Find where the given text appears and provide that cell's center as [x, y] coordinate. 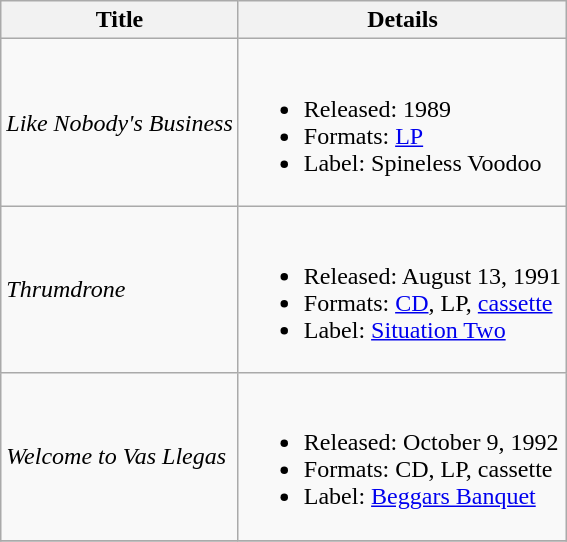
Released: 1989Formats: LPLabel: Spineless Voodoo [402, 122]
Title [120, 20]
Details [402, 20]
Released: October 9, 1992Formats: CD, LP, cassetteLabel: Beggars Banquet [402, 456]
Released: August 13, 1991Formats: CD, LP, cassetteLabel: Situation Two [402, 290]
Welcome to Vas Llegas [120, 456]
Thrumdrone [120, 290]
Like Nobody's Business [120, 122]
